Extract the [x, y] coordinate from the center of the cell holding the provided text.  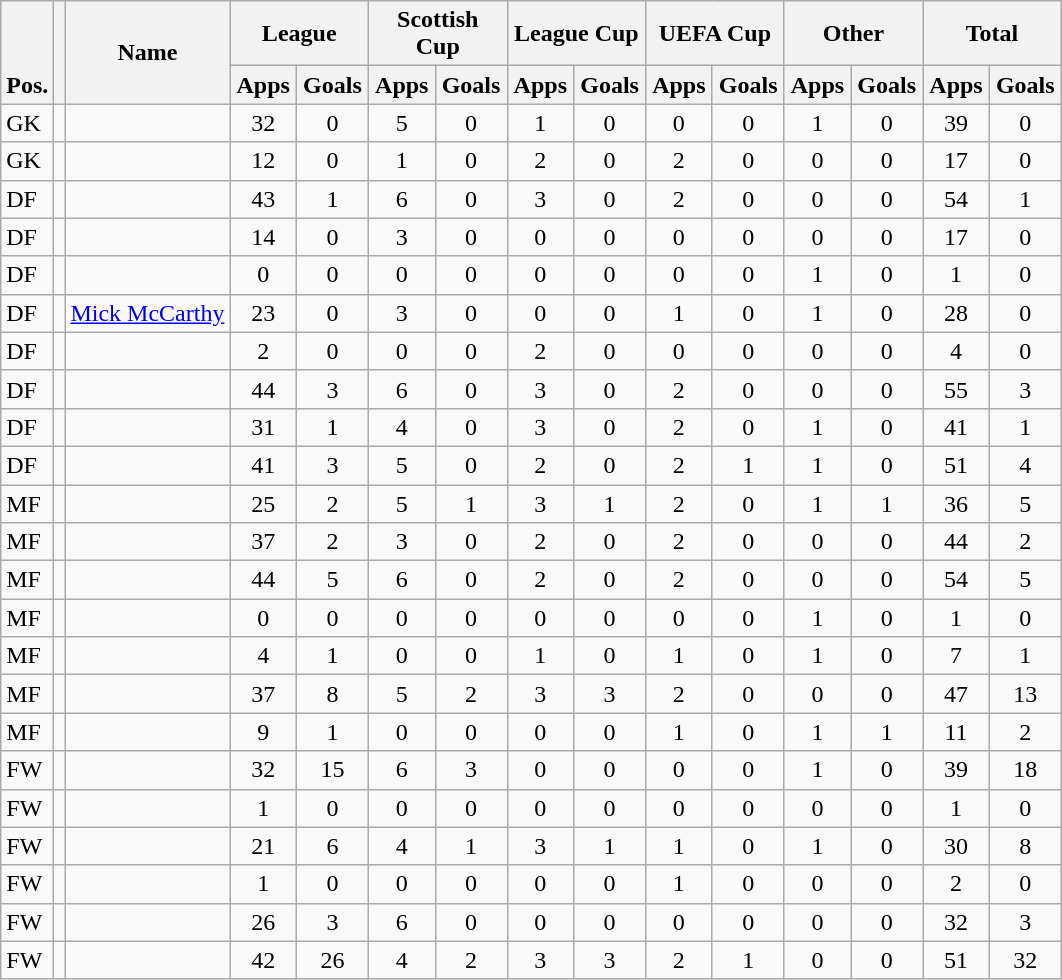
28 [956, 313]
42 [264, 960]
25 [264, 503]
47 [956, 694]
55 [956, 389]
43 [264, 199]
9 [264, 732]
15 [332, 770]
Name [148, 52]
23 [264, 313]
7 [956, 656]
13 [1025, 694]
Pos. [28, 52]
Other [854, 34]
Mick McCarthy [148, 313]
11 [956, 732]
31 [264, 427]
18 [1025, 770]
League [300, 34]
Total [992, 34]
Scottish Cup [438, 34]
30 [956, 846]
UEFA Cup [716, 34]
36 [956, 503]
21 [264, 846]
14 [264, 237]
12 [264, 161]
League Cup [576, 34]
